Find where the given text appears and provide that cell's center as (X, Y) coordinate. 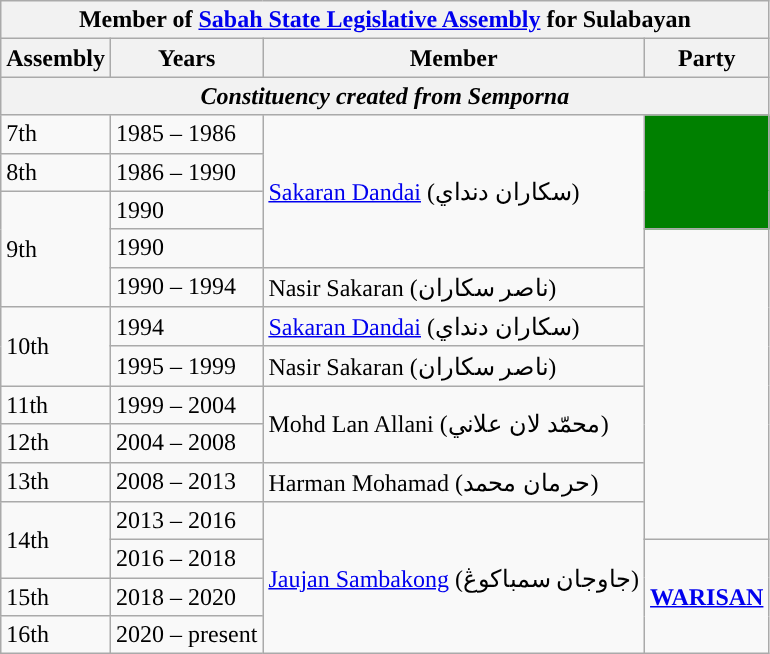
11th (56, 405)
7th (56, 134)
15th (56, 597)
16th (56, 635)
1986 – 1990 (186, 172)
2008 – 2013 (186, 482)
8th (56, 172)
1995 – 1999 (186, 366)
12th (56, 443)
2020 – present (186, 635)
14th (56, 540)
Assembly (56, 58)
Years (186, 58)
1994 (186, 327)
Mohd Lan Allani (محمّد لان علاني) (454, 424)
9th (56, 249)
2013 – 2016 (186, 521)
1999 – 2004 (186, 405)
1985 – 1986 (186, 134)
2018 – 2020 (186, 597)
Jaujan Sambakong (جاوجان سمباكوڠ) (454, 578)
10th (56, 346)
Member of Sabah State Legislative Assembly for Sulabayan (385, 20)
2016 – 2018 (186, 559)
Constituency created from Semporna (385, 96)
13th (56, 482)
Member (454, 58)
2004 – 2008 (186, 443)
Harman Mohamad (حرمان محمد) (454, 482)
WARISAN (707, 597)
Party (707, 58)
1990 – 1994 (186, 287)
